Scan for the cell matching the given text and deliver its [X, Y] coordinate at center. 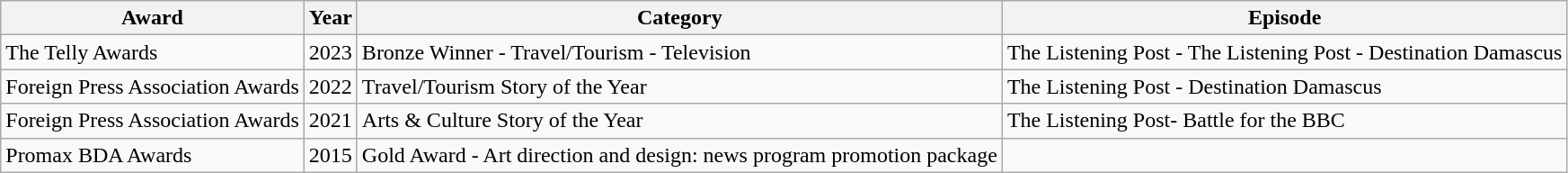
Year [331, 18]
Episode [1285, 18]
Bronze Winner - Travel/Tourism - Television [679, 52]
Promax BDA Awards [153, 155]
Category [679, 18]
The Telly Awards [153, 52]
2022 [331, 86]
2021 [331, 121]
The Listening Post - Destination Damascus [1285, 86]
The Listening Post - The Listening Post - Destination Damascus [1285, 52]
The Listening Post- Battle for the BBC [1285, 121]
2015 [331, 155]
Gold Award - Art direction and design: news program promotion package [679, 155]
Award [153, 18]
2023 [331, 52]
Travel/Tourism Story of the Year [679, 86]
Arts & Culture Story of the Year [679, 121]
